From the cell containing the given text, extract its center point as [X, Y] coordinate. 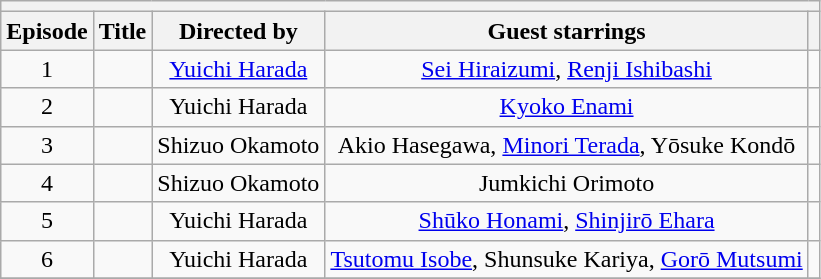
2 [47, 107]
Akio Hasegawa, Minori Terada, Yōsuke Kondō [566, 145]
Sei Hiraizumi, Renji Ishibashi [566, 69]
Title [122, 31]
Directed by [238, 31]
5 [47, 221]
4 [47, 183]
Shūko Honami, Shinjirō Ehara [566, 221]
3 [47, 145]
1 [47, 69]
Kyoko Enami [566, 107]
6 [47, 259]
Jumkichi Orimoto [566, 183]
Guest starrings [566, 31]
Tsutomu Isobe, Shunsuke Kariya, Gorō Mutsumi [566, 259]
Episode [47, 31]
